Search for the cell housing the specified text and yield its [X, Y] center coordinate. 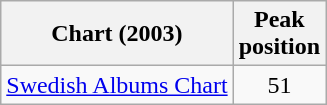
Chart (2003) [117, 34]
51 [279, 85]
Peakposition [279, 34]
Swedish Albums Chart [117, 85]
